Determine the (X, Y) coordinate at the center of the cell enclosing the given text.  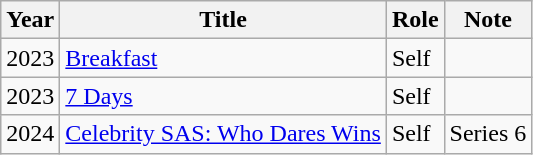
7 Days (224, 96)
2024 (30, 134)
Breakfast (224, 58)
Series 6 (488, 134)
Year (30, 20)
Note (488, 20)
Celebrity SAS: Who Dares Wins (224, 134)
Title (224, 20)
Role (415, 20)
